For the text-containing cell, return its midpoint in [X, Y] coordinate format. 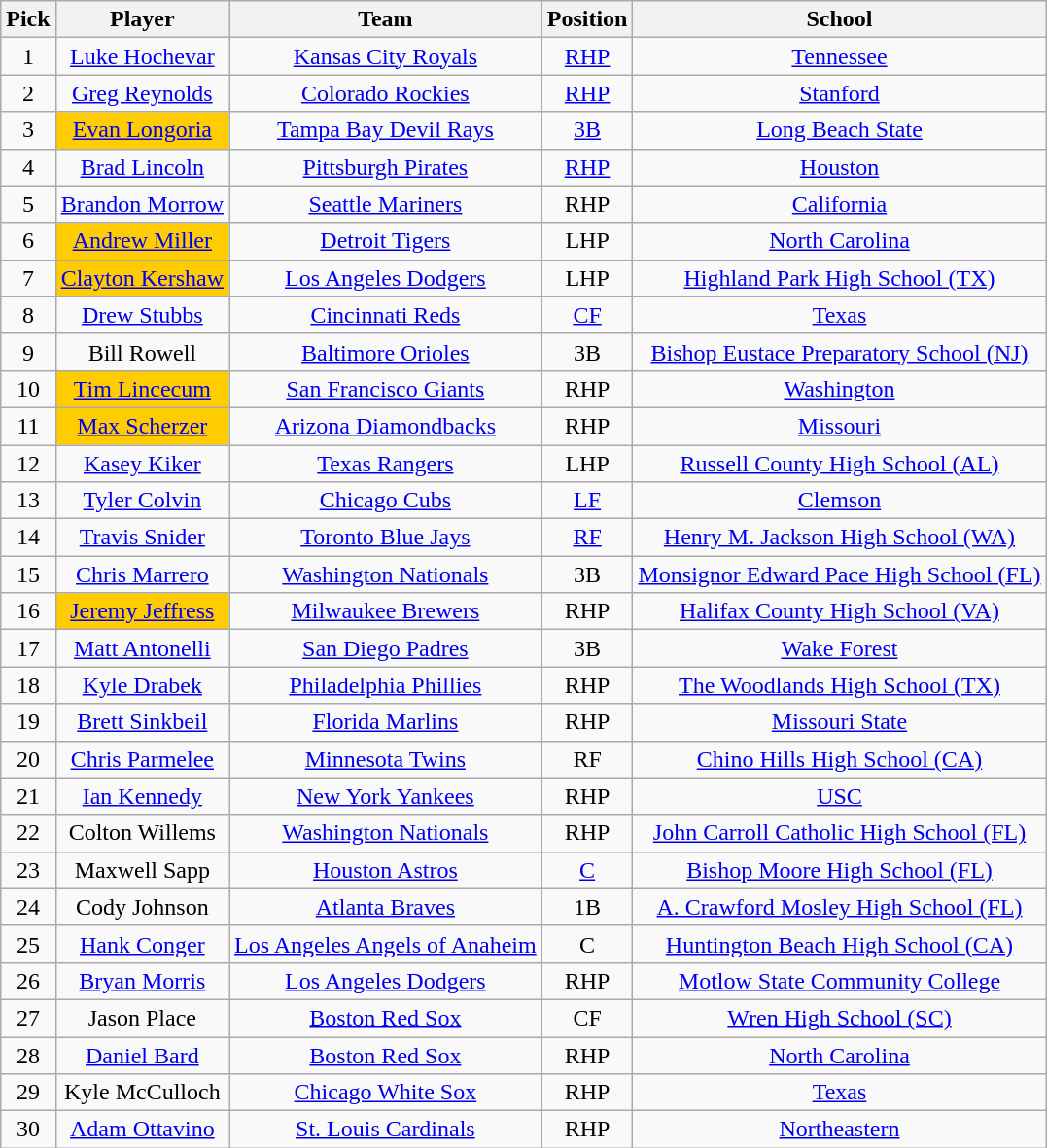
San Francisco Giants [386, 389]
St. Louis Cardinals [386, 1130]
San Diego Padres [386, 648]
7 [28, 278]
Tyler Colvin [142, 501]
29 [28, 1093]
Highland Park High School (TX) [840, 278]
Clemson [840, 501]
25 [28, 944]
Chicago Cubs [386, 501]
18 [28, 685]
Jeremy Jeffress [142, 611]
Drew Stubbs [142, 315]
Florida Marlins [386, 722]
Toronto Blue Jays [386, 538]
Andrew Miller [142, 241]
Chicago White Sox [386, 1093]
Colton Willems [142, 833]
John Carroll Catholic High School (FL) [840, 833]
Texas Rangers [386, 464]
Max Scherzer [142, 426]
Luke Hochevar [142, 56]
Player [142, 19]
A. Crawford Mosley High School (FL) [840, 907]
23 [28, 870]
8 [28, 315]
11 [28, 426]
Team [386, 19]
Huntington Beach High School (CA) [840, 944]
Long Beach State [840, 130]
Travis Snider [142, 538]
16 [28, 611]
Arizona Diamondbacks [386, 426]
Detroit Tigers [386, 241]
Cody Johnson [142, 907]
Baltimore Orioles [386, 352]
Missouri [840, 426]
LF [587, 501]
13 [28, 501]
28 [28, 1055]
Evan Longoria [142, 130]
1B [587, 907]
Atlanta Braves [386, 907]
Seattle Mariners [386, 204]
Greg Reynolds [142, 93]
Kasey Kiker [142, 464]
26 [28, 981]
USC [840, 796]
Chris Marrero [142, 574]
Hank Conger [142, 944]
Russell County High School (AL) [840, 464]
Clayton Kershaw [142, 278]
Minnesota Twins [386, 759]
Bill Rowell [142, 352]
5 [28, 204]
2 [28, 93]
Chris Parmelee [142, 759]
Adam Ottavino [142, 1130]
Houston [840, 167]
Ian Kennedy [142, 796]
Jason Place [142, 1018]
15 [28, 574]
Tampa Bay Devil Rays [386, 130]
Motlow State Community College [840, 981]
3 [28, 130]
Los Angeles Angels of Anaheim [386, 944]
School [840, 19]
9 [28, 352]
19 [28, 722]
Wren High School (SC) [840, 1018]
Stanford [840, 93]
New York Yankees [386, 796]
Brett Sinkbeil [142, 722]
4 [28, 167]
Henry M. Jackson High School (WA) [840, 538]
Kyle Drabek [142, 685]
6 [28, 241]
Halifax County High School (VA) [840, 611]
Daniel Bard [142, 1055]
Kansas City Royals [386, 56]
Philadelphia Phillies [386, 685]
17 [28, 648]
27 [28, 1018]
California [840, 204]
Cincinnati Reds [386, 315]
Houston Astros [386, 870]
Missouri State [840, 722]
24 [28, 907]
Tennessee [840, 56]
30 [28, 1130]
Kyle McCulloch [142, 1093]
Maxwell Sapp [142, 870]
Bishop Moore High School (FL) [840, 870]
10 [28, 389]
21 [28, 796]
Position [587, 19]
Milwaukee Brewers [386, 611]
Wake Forest [840, 648]
Monsignor Edward Pace High School (FL) [840, 574]
1 [28, 56]
Matt Antonelli [142, 648]
20 [28, 759]
Bryan Morris [142, 981]
12 [28, 464]
Bishop Eustace Preparatory School (NJ) [840, 352]
Pittsburgh Pirates [386, 167]
Colorado Rockies [386, 93]
Northeastern [840, 1130]
Brad Lincoln [142, 167]
Washington [840, 389]
Brandon Morrow [142, 204]
Tim Lincecum [142, 389]
Pick [28, 19]
22 [28, 833]
Chino Hills High School (CA) [840, 759]
14 [28, 538]
The Woodlands High School (TX) [840, 685]
